Extract the (X, Y) coordinate from the center of the cell holding the provided text.  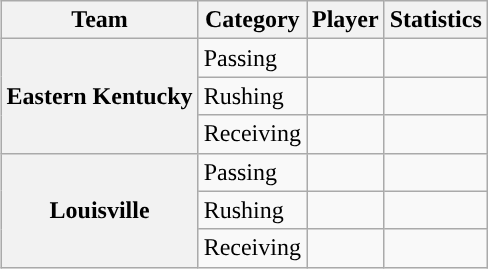
Category (252, 20)
Team (100, 20)
Statistics (436, 20)
Eastern Kentucky (100, 96)
Louisville (100, 210)
Player (345, 20)
